Output the (X, Y) coordinate of the center of the cell containing the given text.  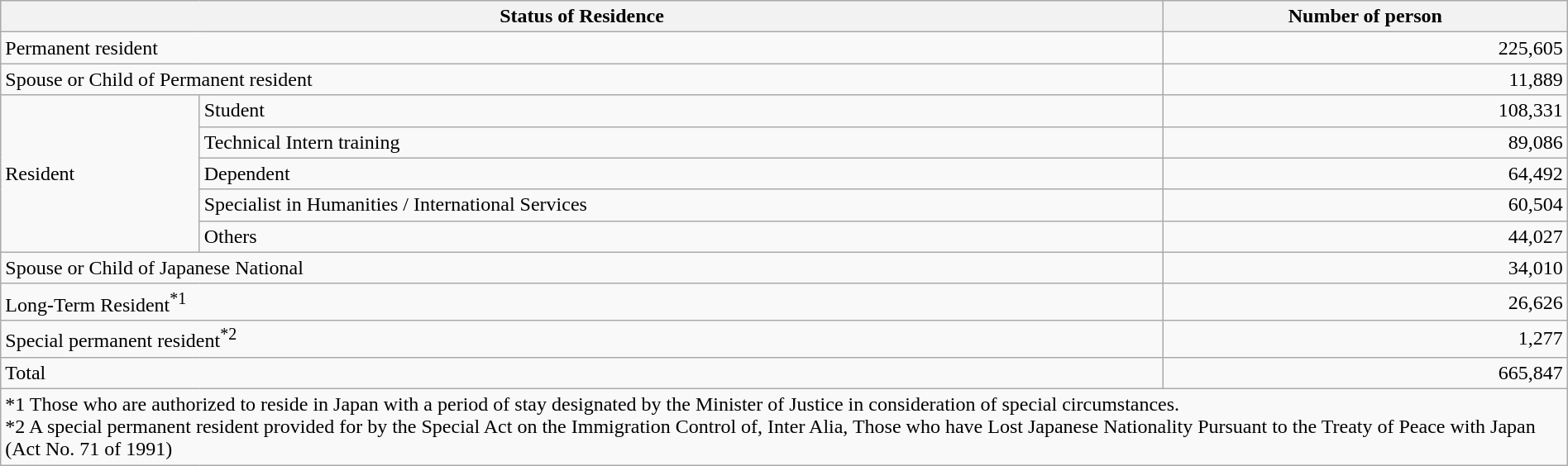
665,847 (1365, 373)
Spouse or Child of Permanent resident (582, 79)
Dependent (681, 174)
64,492 (1365, 174)
1,277 (1365, 339)
108,331 (1365, 111)
Student (681, 111)
Special permanent resident*2 (582, 339)
89,086 (1365, 142)
Total (582, 373)
44,027 (1365, 236)
34,010 (1365, 268)
225,605 (1365, 48)
Status of Residence (582, 17)
11,889 (1365, 79)
Number of person (1365, 17)
Technical Intern training (681, 142)
Resident (100, 174)
26,626 (1365, 302)
60,504 (1365, 205)
Spouse or Child of Japanese National (582, 268)
Long-Term Resident*1 (582, 302)
Others (681, 236)
Specialist in Humanities / International Services (681, 205)
Permanent resident (582, 48)
